Find where the given text appears and provide that cell's center as [X, Y] coordinate. 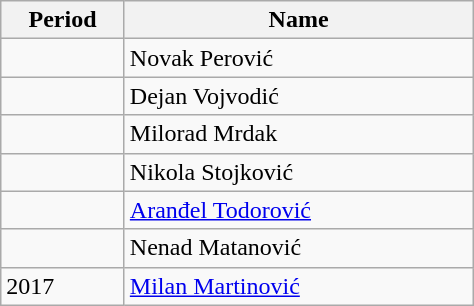
Nikola Stojković [298, 172]
Period [63, 20]
2017 [63, 286]
Dejan Vojvodić [298, 96]
Nenad Matanović [298, 248]
Milorad Mrdak [298, 134]
Name [298, 20]
Novak Perović [298, 58]
Milan Martinović [298, 286]
Aranđel Todorović [298, 210]
